Scan for the cell matching the given text and deliver its (x, y) coordinate at center. 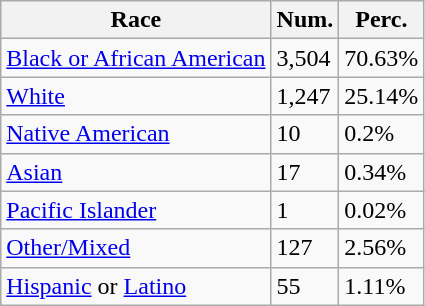
Other/Mixed (136, 248)
0.02% (382, 210)
17 (305, 172)
Num. (305, 20)
Perc. (382, 20)
70.63% (382, 58)
Asian (136, 172)
Race (136, 20)
Black or African American (136, 58)
0.34% (382, 172)
Native American (136, 134)
25.14% (382, 96)
10 (305, 134)
127 (305, 248)
1,247 (305, 96)
White (136, 96)
2.56% (382, 248)
3,504 (305, 58)
Hispanic or Latino (136, 286)
0.2% (382, 134)
Pacific Islander (136, 210)
1.11% (382, 286)
55 (305, 286)
1 (305, 210)
